Scan for the cell matching the given text and deliver its [X, Y] coordinate at center. 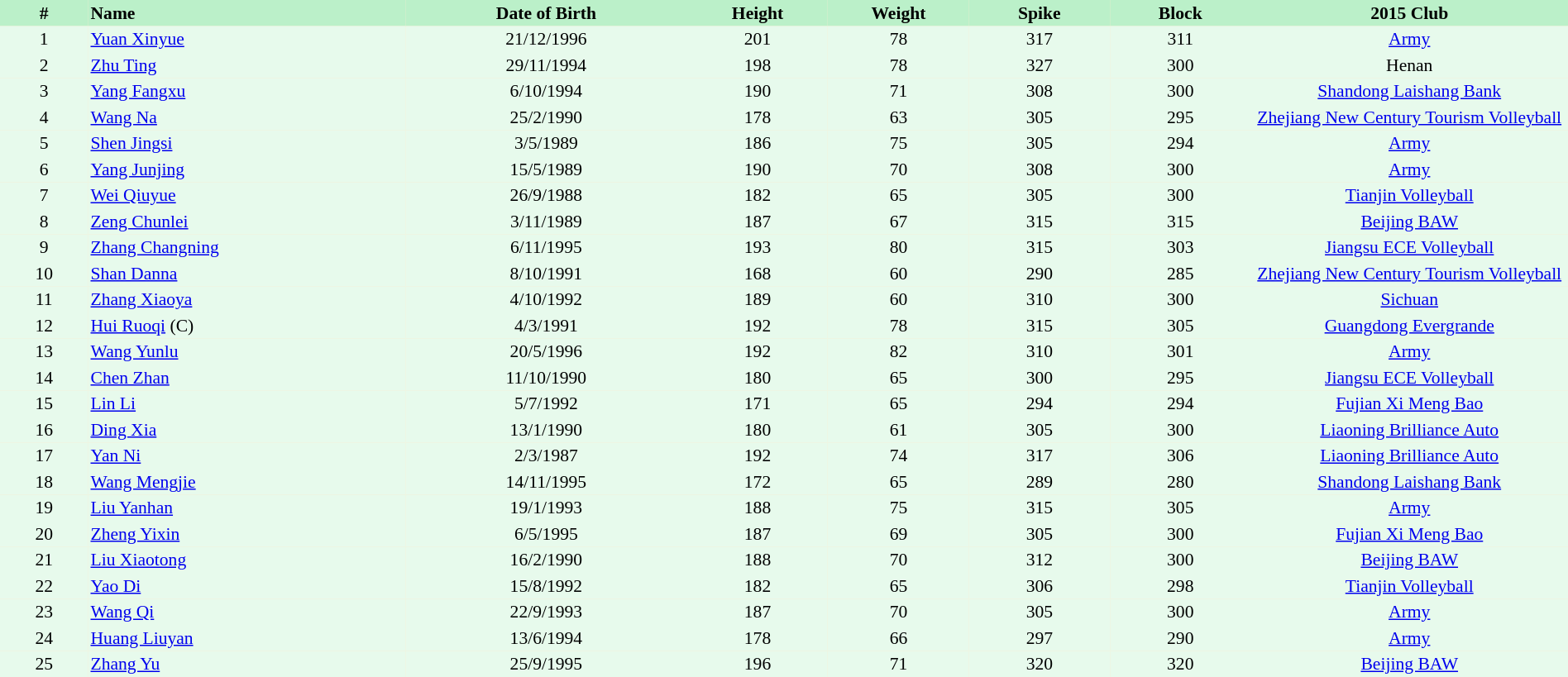
66 [898, 638]
29/11/1994 [546, 65]
24 [44, 638]
2015 Club [1409, 13]
14 [44, 378]
Zheng Yixin [246, 534]
Yang Fangxu [246, 91]
8/10/1991 [546, 274]
13/1/1990 [546, 430]
69 [898, 534]
Yang Junjing [246, 169]
19 [44, 508]
Zhang Changning [246, 248]
20 [44, 534]
311 [1180, 40]
Zhang Xiaoya [246, 299]
3/11/1989 [546, 222]
Name [246, 13]
10 [44, 274]
12 [44, 326]
71 [898, 91]
67 [898, 222]
21/12/1996 [546, 40]
13/6/1994 [546, 638]
Hui Ruoqi (C) [246, 326]
Date of Birth [546, 13]
5/7/1992 [546, 403]
303 [1180, 248]
Wang Na [246, 117]
15/8/1992 [546, 586]
201 [758, 40]
172 [758, 482]
74 [898, 456]
298 [1180, 586]
2/3/1987 [546, 456]
Block [1180, 13]
82 [898, 352]
61 [898, 430]
198 [758, 65]
5 [44, 144]
Guangdong Evergrande [1409, 326]
11 [44, 299]
312 [1040, 560]
Shan Danna [246, 274]
Zhu Ting [246, 65]
22 [44, 586]
25/2/1990 [546, 117]
16 [44, 430]
Shen Jingsi [246, 144]
Wei Qiuyue [246, 195]
11/10/1990 [546, 378]
Chen Zhan [246, 378]
22/9/1993 [546, 612]
301 [1180, 352]
63 [898, 117]
289 [1040, 482]
Lin Li [246, 403]
Wang Qi [246, 612]
23 [44, 612]
20/5/1996 [546, 352]
2 [44, 65]
168 [758, 274]
186 [758, 144]
# [44, 13]
Sichuan [1409, 299]
4/3/1991 [546, 326]
Zeng Chunlei [246, 222]
16/2/1990 [546, 560]
80 [898, 248]
3 [44, 91]
280 [1180, 482]
1 [44, 40]
Weight [898, 13]
3/5/1989 [546, 144]
Henan [1409, 65]
Wang Mengjie [246, 482]
327 [1040, 65]
Yuan Xinyue [246, 40]
297 [1040, 638]
19/1/1993 [546, 508]
Liu Yanhan [246, 508]
6/10/1994 [546, 91]
4/10/1992 [546, 299]
193 [758, 248]
Huang Liuyan [246, 638]
Ding Xia [246, 430]
21 [44, 560]
189 [758, 299]
8 [44, 222]
13 [44, 352]
Yan Ni [246, 456]
171 [758, 403]
17 [44, 456]
Height [758, 13]
6/5/1995 [546, 534]
Spike [1040, 13]
18 [44, 482]
15/5/1989 [546, 169]
26/9/1988 [546, 195]
15 [44, 403]
9 [44, 248]
6/11/1995 [546, 248]
Yao Di [246, 586]
7 [44, 195]
14/11/1995 [546, 482]
Liu Xiaotong [246, 560]
Wang Yunlu [246, 352]
6 [44, 169]
285 [1180, 274]
4 [44, 117]
